Identify which cell holds the provided text, then report its (x, y) central coordinate. 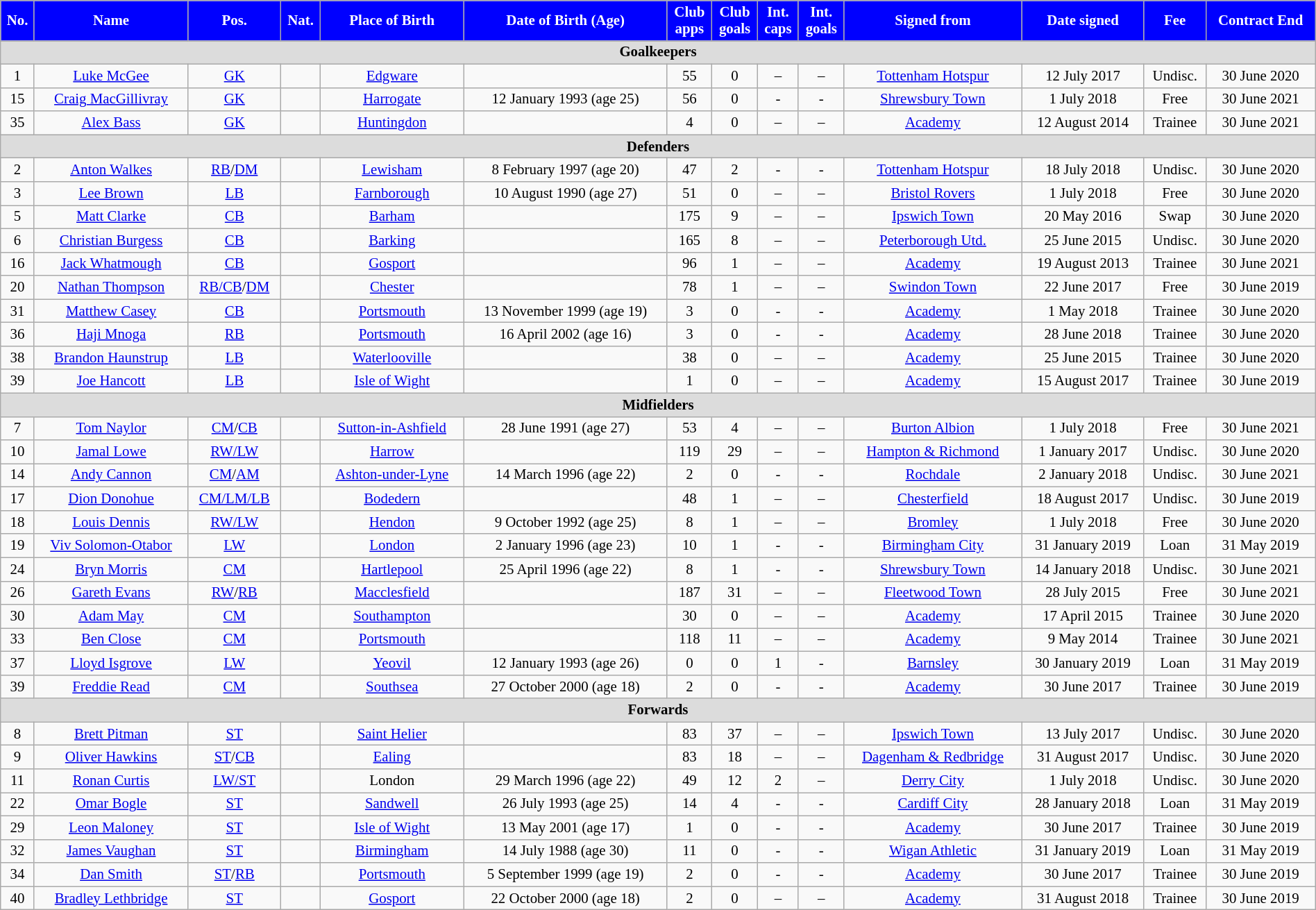
36 (18, 335)
Southsea (391, 686)
14 January 2018 (1083, 569)
5 September 1999 (age 19) (565, 875)
33 (18, 640)
Freddie Read (111, 686)
22 October 2000 (age 18) (565, 898)
Ashton-under-Lyne (391, 475)
LW/ST (235, 781)
96 (689, 264)
Peterborough Utd. (933, 240)
Bodedern (391, 499)
Int.goals (821, 21)
Cardiff City (933, 804)
Omar Bogle (111, 804)
55 (689, 76)
34 (18, 875)
175 (689, 217)
31 August 2018 (1083, 898)
Oliver Hawkins (111, 757)
26 July 1993 (age 25) (565, 804)
Chesterfield (933, 499)
12 July 2017 (1083, 76)
Chester (391, 287)
Southampton (391, 616)
Luke McGee (111, 76)
14 July 1988 (age 30) (565, 851)
James Vaughan (111, 851)
Hendon (391, 522)
6 (18, 240)
Lloyd Isgrove (111, 663)
Christian Burgess (111, 240)
31 August 2017 (1083, 757)
Anton Walkes (111, 170)
Matt Clarke (111, 217)
Ealing (391, 757)
Ben Close (111, 640)
Bromley (933, 522)
19 (18, 546)
Gareth Evans (111, 593)
15 August 2017 (1083, 381)
Farnborough (391, 194)
Yeovil (391, 663)
2 January 1996 (age 23) (565, 546)
13 November 1999 (age 19) (565, 311)
165 (689, 240)
30 January 2019 (1083, 663)
15 (18, 99)
ST/CB (235, 757)
9 May 2014 (1083, 640)
17 April 2015 (1083, 616)
Birmingham City (933, 546)
7 (18, 428)
8 February 1997 (age 20) (565, 170)
Alex Bass (111, 123)
27 October 2000 (age 18) (565, 686)
CM/LM/LB (235, 499)
13 July 2017 (1083, 734)
Leon Maloney (111, 827)
Clubapps (689, 21)
17 (18, 499)
40 (18, 898)
Dagenham & Redbridge (933, 757)
20 (18, 287)
2 January 2018 (1083, 475)
CM/AM (235, 475)
Lee Brown (111, 194)
Bristol Rovers (933, 194)
Andy Cannon (111, 475)
26 (18, 593)
RB (235, 335)
16 (18, 264)
Dan Smith (111, 875)
12 January 1993 (age 25) (565, 99)
51 (689, 194)
9 October 1992 (age 25) (565, 522)
Barnsley (933, 663)
187 (689, 593)
Macclesfield (391, 593)
Bryn Morris (111, 569)
Adam May (111, 616)
12 (735, 781)
Brett Pitman (111, 734)
48 (689, 499)
Wigan Athletic (933, 851)
10 August 1990 (age 27) (565, 194)
Goalkeepers (658, 52)
Int.caps (777, 21)
25 April 1996 (age 22) (565, 569)
RB/DM (235, 170)
53 (689, 428)
28 June 1991 (age 27) (565, 428)
Signed from (933, 21)
Sutton-in-Ashfield (391, 428)
Derry City (933, 781)
29 March 1996 (age 22) (565, 781)
Brandon Haunstrup (111, 357)
1 May 2018 (1083, 311)
Birmingham (391, 851)
Barham (391, 217)
Haji Mnoga (111, 335)
Craig MacGillivray (111, 99)
No. (18, 21)
Nat. (301, 21)
16 April 2002 (age 16) (565, 335)
Jack Whatmough (111, 264)
Date signed (1083, 21)
ST/RB (235, 875)
Fee (1174, 21)
78 (689, 287)
Defenders (658, 146)
12 January 1993 (age 26) (565, 663)
Viv Solomon-Otabor (111, 546)
5 (18, 217)
Hartlepool (391, 569)
Place of Birth (391, 21)
RW/RB (235, 593)
Dion Donohue (111, 499)
22 June 2017 (1083, 287)
Joe Hancott (111, 381)
Tom Naylor (111, 428)
Swap (1174, 217)
Edgware (391, 76)
Burton Albion (933, 428)
Nathan Thompson (111, 287)
18 August 2017 (1083, 499)
Huntingdon (391, 123)
119 (689, 452)
28 June 2018 (1083, 335)
Contract End (1260, 21)
56 (689, 99)
Barking (391, 240)
Ronan Curtis (111, 781)
Hampton & Richmond (933, 452)
32 (18, 851)
35 (18, 123)
Swindon Town (933, 287)
13 May 2001 (age 17) (565, 827)
Louis Dennis (111, 522)
Harrow (391, 452)
Bradley Lethbridge (111, 898)
Name (111, 21)
Midfielders (658, 405)
Date of Birth (Age) (565, 21)
118 (689, 640)
Fleetwood Town (933, 593)
Jamal Lowe (111, 452)
14 March 1996 (age 22) (565, 475)
Matthew Casey (111, 311)
1 January 2017 (1083, 452)
19 August 2013 (1083, 264)
Pos. (235, 21)
18 July 2018 (1083, 170)
Harrogate (391, 99)
12 August 2014 (1083, 123)
20 May 2016 (1083, 217)
Waterlooville (391, 357)
Saint Helier (391, 734)
CM/CB (235, 428)
22 (18, 804)
49 (689, 781)
Clubgoals (735, 21)
Lewisham (391, 170)
24 (18, 569)
Sandwell (391, 804)
47 (689, 170)
28 January 2018 (1083, 804)
RB/CB/DM (235, 287)
Forwards (658, 710)
Rochdale (933, 475)
28 July 2015 (1083, 593)
